Find where the given text appears and provide that cell's center as [x, y] coordinate. 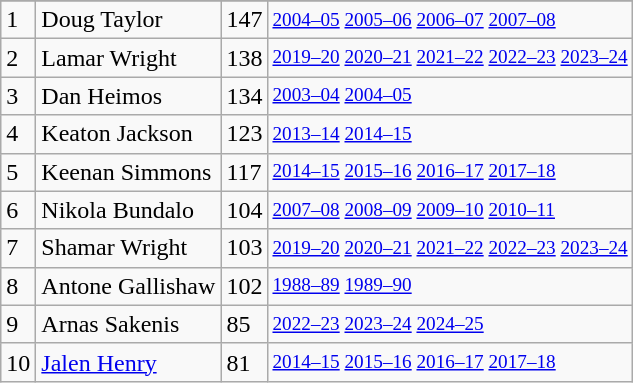
1988–89 1989–90 [450, 286]
102 [244, 286]
85 [244, 324]
117 [244, 172]
1 [18, 20]
8 [18, 286]
134 [244, 96]
2007–08 2008–09 2009–10 2010–11 [450, 210]
104 [244, 210]
Antone Gallishaw [128, 286]
Nikola Bundalo [128, 210]
2004–05 2005–06 2006–07 2007–08 [450, 20]
5 [18, 172]
4 [18, 134]
Lamar Wright [128, 58]
Keenan Simmons [128, 172]
Keaton Jackson [128, 134]
6 [18, 210]
10 [18, 362]
147 [244, 20]
7 [18, 248]
3 [18, 96]
Dan Heimos [128, 96]
Jalen Henry [128, 362]
2022–23 2023–24 2024–25 [450, 324]
9 [18, 324]
Shamar Wright [128, 248]
138 [244, 58]
Doug Taylor [128, 20]
103 [244, 248]
2013–14 2014–15 [450, 134]
123 [244, 134]
81 [244, 362]
Arnas Sakenis [128, 324]
2 [18, 58]
2003–04 2004–05 [450, 96]
